Identify which cell holds the provided text, then report its (X, Y) central coordinate. 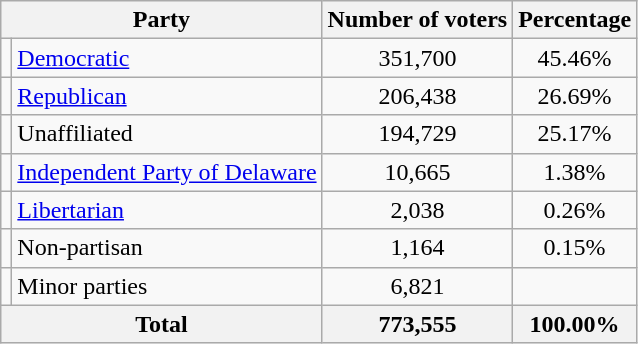
10,665 (418, 172)
0.15% (575, 248)
0.26% (575, 210)
Percentage (575, 20)
Unaffiliated (167, 134)
Libertarian (167, 210)
1.38% (575, 172)
Party (162, 20)
206,438 (418, 96)
25.17% (575, 134)
100.00% (575, 324)
2,038 (418, 210)
Number of voters (418, 20)
Non-partisan (167, 248)
Republican (167, 96)
45.46% (575, 58)
Total (162, 324)
Minor parties (167, 286)
1,164 (418, 248)
351,700 (418, 58)
194,729 (418, 134)
Democratic (167, 58)
6,821 (418, 286)
26.69% (575, 96)
Independent Party of Delaware (167, 172)
773,555 (418, 324)
